From the cell containing the given text, extract its center point as (x, y) coordinate. 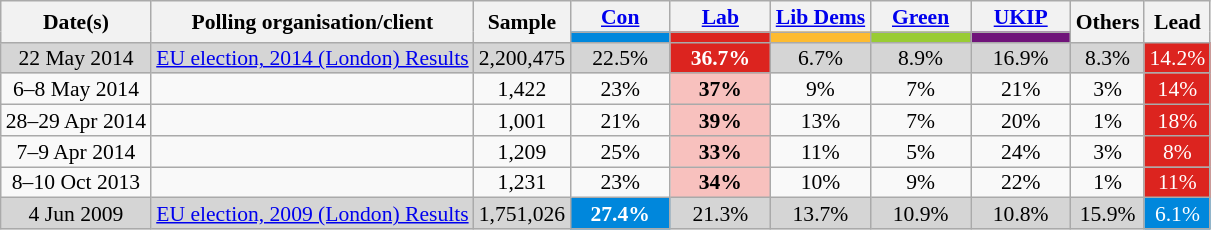
33% (720, 152)
1,422 (522, 90)
36.7% (720, 58)
6.1% (1177, 214)
16.9% (1021, 58)
UKIP (1021, 16)
13% (820, 120)
Others (1108, 22)
37% (720, 90)
8.3% (1108, 58)
22% (1021, 182)
EU election, 2014 (London) Results (312, 58)
4 Jun 2009 (76, 214)
39% (720, 120)
14% (1177, 90)
Lead (1177, 22)
13.7% (820, 214)
6–8 May 2014 (76, 90)
1,751,026 (522, 214)
10.8% (1021, 214)
21.3% (720, 214)
Lab (720, 16)
2,200,475 (522, 58)
Date(s) (76, 22)
1,001 (522, 120)
6.7% (820, 58)
25% (620, 152)
8% (1177, 152)
27.4% (620, 214)
18% (1177, 120)
Sample (522, 22)
24% (1021, 152)
5% (921, 152)
10% (820, 182)
28–29 Apr 2014 (76, 120)
EU election, 2009 (London) Results (312, 214)
10.9% (921, 214)
7–9 Apr 2014 (76, 152)
14.2% (1177, 58)
Green (921, 16)
Lib Dems (820, 16)
22.5% (620, 58)
20% (1021, 120)
1,209 (522, 152)
22 May 2014 (76, 58)
34% (720, 182)
8–10 Oct 2013 (76, 182)
Con (620, 16)
15.9% (1108, 214)
Polling organisation/client (312, 22)
8.9% (921, 58)
1,231 (522, 182)
